Determine the [X, Y] coordinate at the center of the cell enclosing the given text.  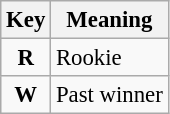
Rookie [110, 58]
Key [26, 20]
Past winner [110, 95]
Meaning [110, 20]
W [26, 95]
R [26, 58]
